Return the (X, Y) coordinate for the center point of the cell that contains the specified text.  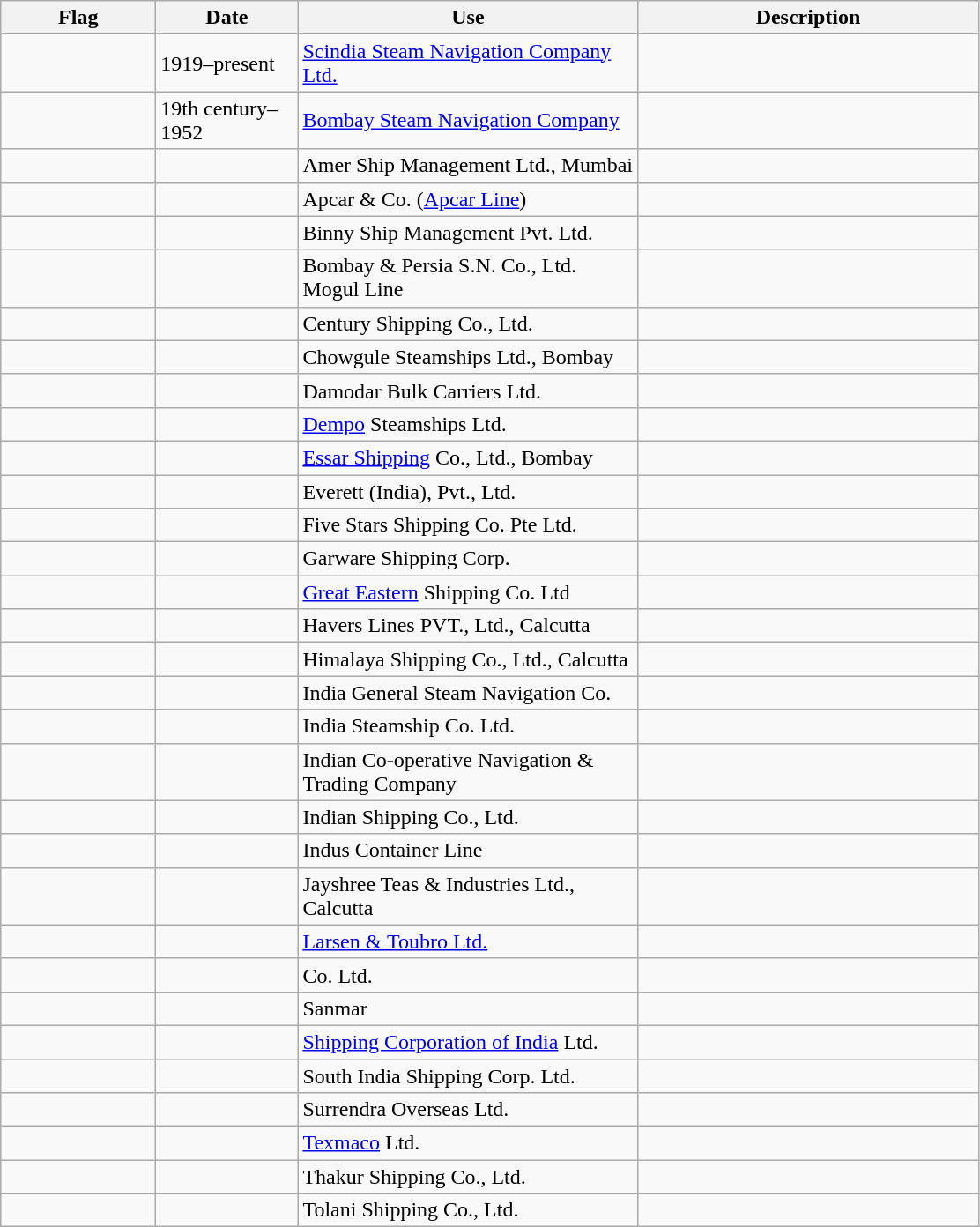
Shipping Corporation of India Ltd. (468, 1042)
19th century–1952 (227, 120)
Damodar Bulk Carriers Ltd. (468, 390)
Five Stars Shipping Co. Pte Ltd. (468, 525)
Indian Co-operative Navigation & Trading Company (468, 772)
1919–present (227, 63)
Chowgule Steamships Ltd., Bombay (468, 357)
Co. Ltd. (468, 975)
Apcar & Co. (Apcar Line) (468, 199)
Great Eastern Shipping Co. Ltd (468, 592)
Jayshree Teas & Industries Ltd., Calcutta (468, 896)
Date (227, 18)
Thakur Shipping Co., Ltd. (468, 1177)
Indian Shipping Co., Ltd. (468, 817)
Tolani Shipping Co., Ltd. (468, 1210)
Flag (78, 18)
South India Shipping Corp. Ltd. (468, 1076)
Description (808, 18)
India General Steam Navigation Co. (468, 693)
Indus Container Line (468, 851)
Essar Shipping Co., Ltd., Bombay (468, 457)
Surrendra Overseas Ltd. (468, 1110)
Everett (India), Pvt., Ltd. (468, 491)
Garware Shipping Corp. (468, 559)
Bombay & Persia S.N. Co., Ltd.Mogul Line (468, 279)
Use (468, 18)
Bombay Steam Navigation Company (468, 120)
Sanmar (468, 1008)
Century Shipping Co., Ltd. (468, 323)
Binny Ship Management Pvt. Ltd. (468, 233)
Larsen & Toubro Ltd. (468, 941)
Texmaco Ltd. (468, 1143)
Himalaya Shipping Co., Ltd., Calcutta (468, 659)
India Steamship Co. Ltd. (468, 726)
Scindia Steam Navigation Company Ltd. (468, 63)
Dempo Steamships Ltd. (468, 424)
Amer Ship Management Ltd., Mumbai (468, 166)
Havers Lines PVT., Ltd., Calcutta (468, 626)
